Scan for the cell matching the given text and deliver its (x, y) coordinate at center. 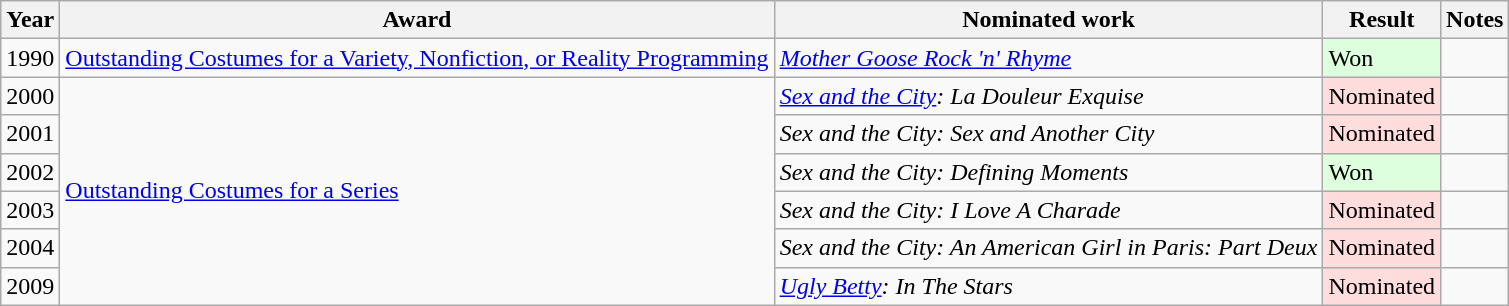
Mother Goose Rock 'n' Rhyme (1048, 58)
Notes (1475, 20)
2001 (30, 134)
2002 (30, 172)
2004 (30, 248)
2009 (30, 286)
Award (417, 20)
Nominated work (1048, 20)
Outstanding Costumes for a Variety, Nonfiction, or Reality Programming (417, 58)
Sex and the City: I Love A Charade (1048, 210)
Ugly Betty: In The Stars (1048, 286)
Sex and the City: Defining Moments (1048, 172)
Result (1382, 20)
Year (30, 20)
Sex and the City: La Douleur Exquise (1048, 96)
Outstanding Costumes for a Series (417, 191)
Sex and the City: An American Girl in Paris: Part Deux (1048, 248)
Sex and the City: Sex and Another City (1048, 134)
1990 (30, 58)
2003 (30, 210)
2000 (30, 96)
